Capture the cell that displays the provided text and extract its [X, Y] central coordinate. 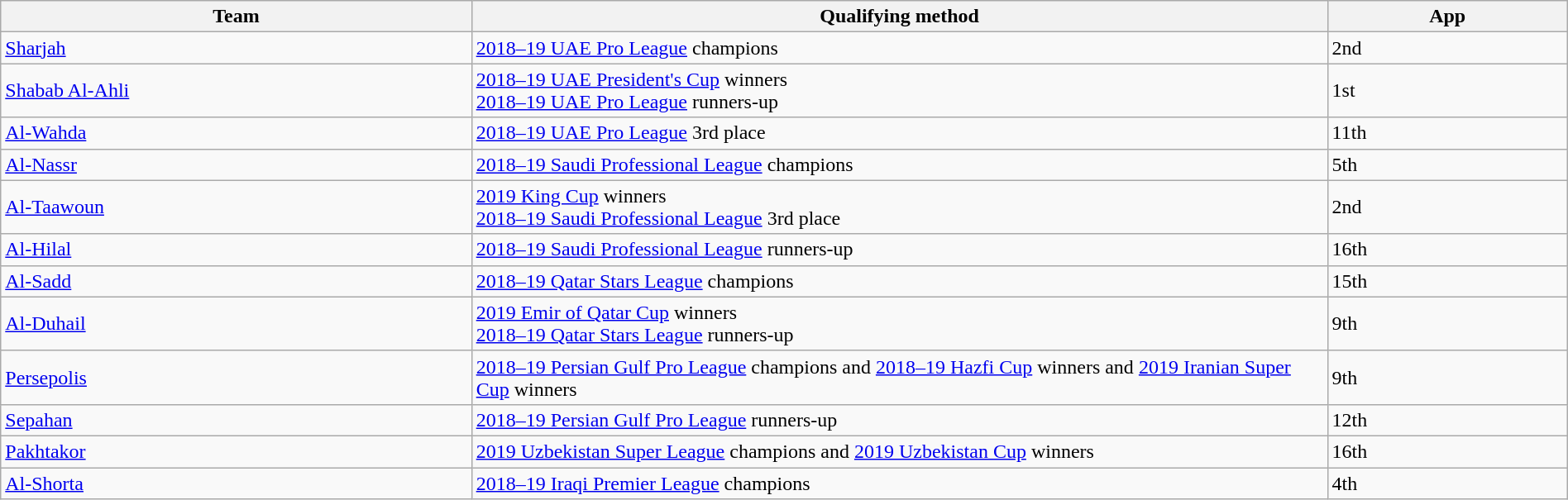
Al-Duhail [237, 324]
Al-Hilal [237, 250]
2018–19 Persian Gulf Pro League champions and 2018–19 Hazfi Cup winners and 2019 Iranian Super Cup winners [900, 377]
Pakhtakor [237, 451]
2018–19 Persian Gulf Pro League runners-up [900, 420]
Al-Sadd [237, 281]
Qualifying method [900, 17]
Al-Taawoun [237, 207]
Sharjah [237, 48]
5th [1447, 164]
App [1447, 17]
2019 Emir of Qatar Cup winners2018–19 Qatar Stars League runners-up [900, 324]
Al-Wahda [237, 133]
2019 Uzbekistan Super League champions and 2019 Uzbekistan Cup winners [900, 451]
Persepolis [237, 377]
2019 King Cup winners2018–19 Saudi Professional League 3rd place [900, 207]
2018–19 Qatar Stars League champions [900, 281]
Sepahan [237, 420]
2018–19 Saudi Professional League runners-up [900, 250]
2018–19 UAE President's Cup winners2018–19 UAE Pro League runners-up [900, 91]
11th [1447, 133]
Team [237, 17]
4th [1447, 483]
1st [1447, 91]
2018–19 Saudi Professional League champions [900, 164]
12th [1447, 420]
2018–19 Iraqi Premier League champions [900, 483]
2018–19 UAE Pro League 3rd place [900, 133]
2018–19 UAE Pro League champions [900, 48]
Al-Nassr [237, 164]
15th [1447, 281]
Al-Shorta [237, 483]
Shabab Al-Ahli [237, 91]
